Scan for the cell matching the given text and deliver its (x, y) coordinate at center. 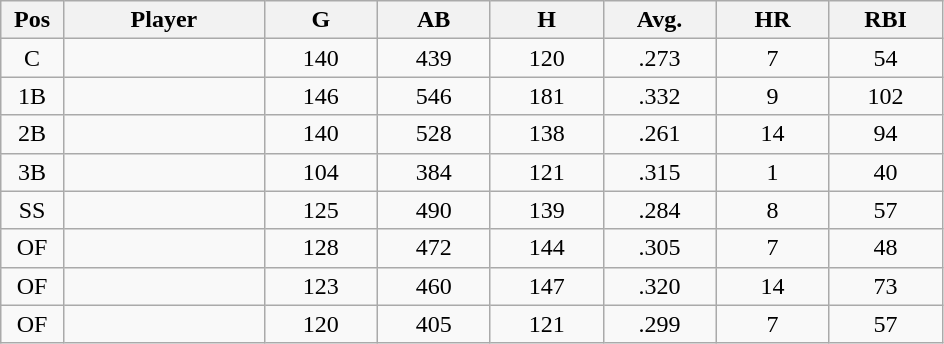
.315 (660, 172)
139 (546, 210)
138 (546, 134)
.284 (660, 210)
G (320, 20)
128 (320, 248)
54 (886, 58)
3B (32, 172)
9 (772, 96)
94 (886, 134)
181 (546, 96)
490 (434, 210)
H (546, 20)
102 (886, 96)
.332 (660, 96)
146 (320, 96)
147 (546, 286)
Pos (32, 20)
Avg. (660, 20)
104 (320, 172)
528 (434, 134)
123 (320, 286)
460 (434, 286)
Player (164, 20)
.299 (660, 324)
.261 (660, 134)
1B (32, 96)
8 (772, 210)
144 (546, 248)
125 (320, 210)
40 (886, 172)
C (32, 58)
73 (886, 286)
439 (434, 58)
.273 (660, 58)
.305 (660, 248)
546 (434, 96)
.320 (660, 286)
SS (32, 210)
RBI (886, 20)
472 (434, 248)
384 (434, 172)
405 (434, 324)
AB (434, 20)
1 (772, 172)
2B (32, 134)
HR (772, 20)
48 (886, 248)
